For the text-containing cell, return its midpoint in (x, y) coordinate format. 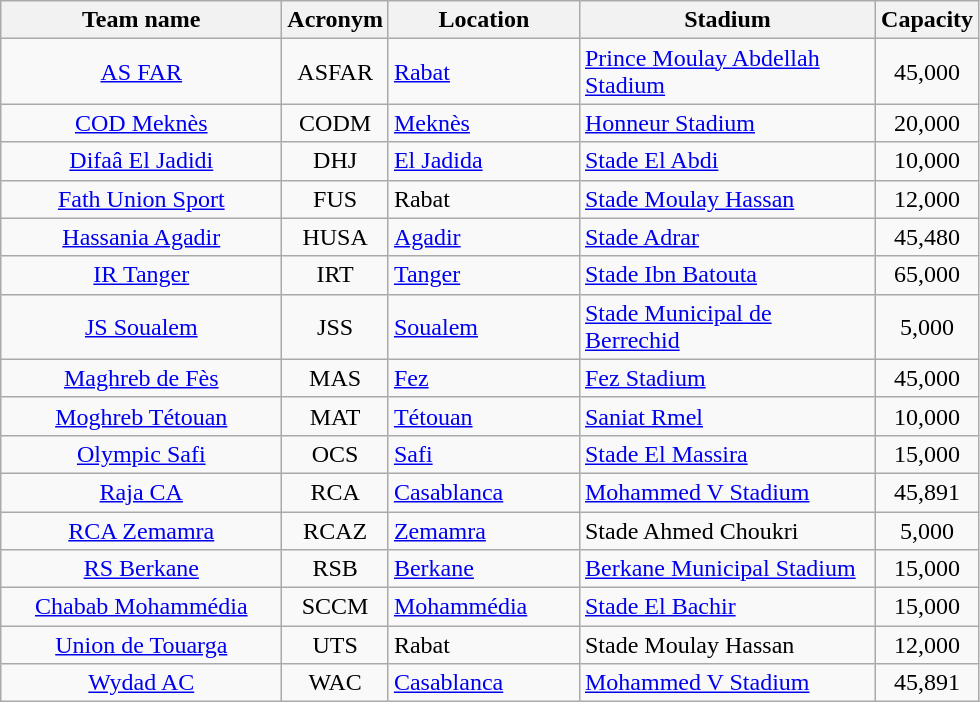
Wydad AC (142, 683)
RSB (336, 569)
Stade Ibn Batouta (727, 275)
Tanger (484, 275)
AS FAR (142, 72)
IR Tanger (142, 275)
Mohammédia (484, 607)
COD Meknès (142, 123)
Stade El Bachir (727, 607)
Stade El Massira (727, 454)
Capacity (928, 20)
UTS (336, 645)
Safi (484, 454)
WAC (336, 683)
Location (484, 20)
IRT (336, 275)
DHJ (336, 161)
Zemamra (484, 531)
Meknès (484, 123)
MAS (336, 378)
45,480 (928, 237)
Stade Municipal de Berrechid (727, 326)
RCA Zemamra (142, 531)
Saniat Rmel (727, 416)
Stadium (727, 20)
RCA (336, 492)
Berkane Municipal Stadium (727, 569)
El Jadida (484, 161)
Olympic Safi (142, 454)
HUSA (336, 237)
Soualem (484, 326)
Fath Union Sport (142, 199)
OCS (336, 454)
CODM (336, 123)
Prince Moulay Abdellah Stadium (727, 72)
Fez (484, 378)
RCAZ (336, 531)
ASFAR (336, 72)
Tétouan (484, 416)
Honneur Stadium (727, 123)
Chabab Mohammédia (142, 607)
Stade El Abdi (727, 161)
FUS (336, 199)
Hassania Agadir (142, 237)
Fez Stadium (727, 378)
65,000 (928, 275)
Stade Ahmed Choukri (727, 531)
RS Berkane (142, 569)
Agadir (484, 237)
Union de Touarga (142, 645)
SCCM (336, 607)
Acronym (336, 20)
Raja CA (142, 492)
JS Soualem (142, 326)
Maghreb de Fès (142, 378)
Moghreb Tétouan (142, 416)
JSS (336, 326)
20,000 (928, 123)
Team name (142, 20)
Stade Adrar (727, 237)
Difaâ El Jadidi (142, 161)
MAT (336, 416)
Berkane (484, 569)
